From the cell containing the given text, extract its center point as [x, y] coordinate. 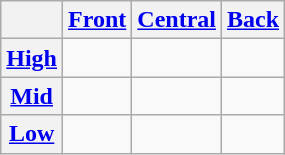
Back [254, 20]
Low [32, 134]
Central [177, 20]
High [32, 58]
Front [98, 20]
Mid [32, 96]
